Output the (x, y) coordinate of the center of the cell containing the given text.  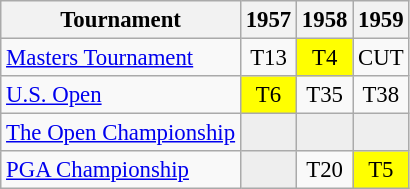
The Open Championship (121, 133)
CUT (381, 58)
T4 (325, 58)
U.S. Open (121, 95)
T38 (381, 95)
T35 (325, 95)
T5 (381, 170)
T13 (268, 58)
1959 (381, 20)
Tournament (121, 20)
T6 (268, 95)
1958 (325, 20)
T20 (325, 170)
1957 (268, 20)
PGA Championship (121, 170)
Masters Tournament (121, 58)
